Search for the cell housing the specified text and yield its (X, Y) center coordinate. 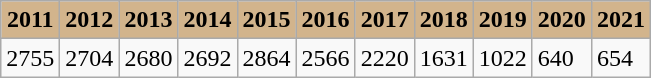
2755 (30, 58)
654 (620, 58)
2692 (208, 58)
640 (562, 58)
2013 (148, 20)
2220 (384, 58)
2864 (266, 58)
2021 (620, 20)
1631 (444, 58)
2018 (444, 20)
2011 (30, 20)
1022 (502, 58)
2012 (90, 20)
2014 (208, 20)
2566 (326, 58)
2704 (90, 58)
2680 (148, 58)
2015 (266, 20)
2019 (502, 20)
2016 (326, 20)
2020 (562, 20)
2017 (384, 20)
